Output the [X, Y] coordinate of the center of the cell containing the given text.  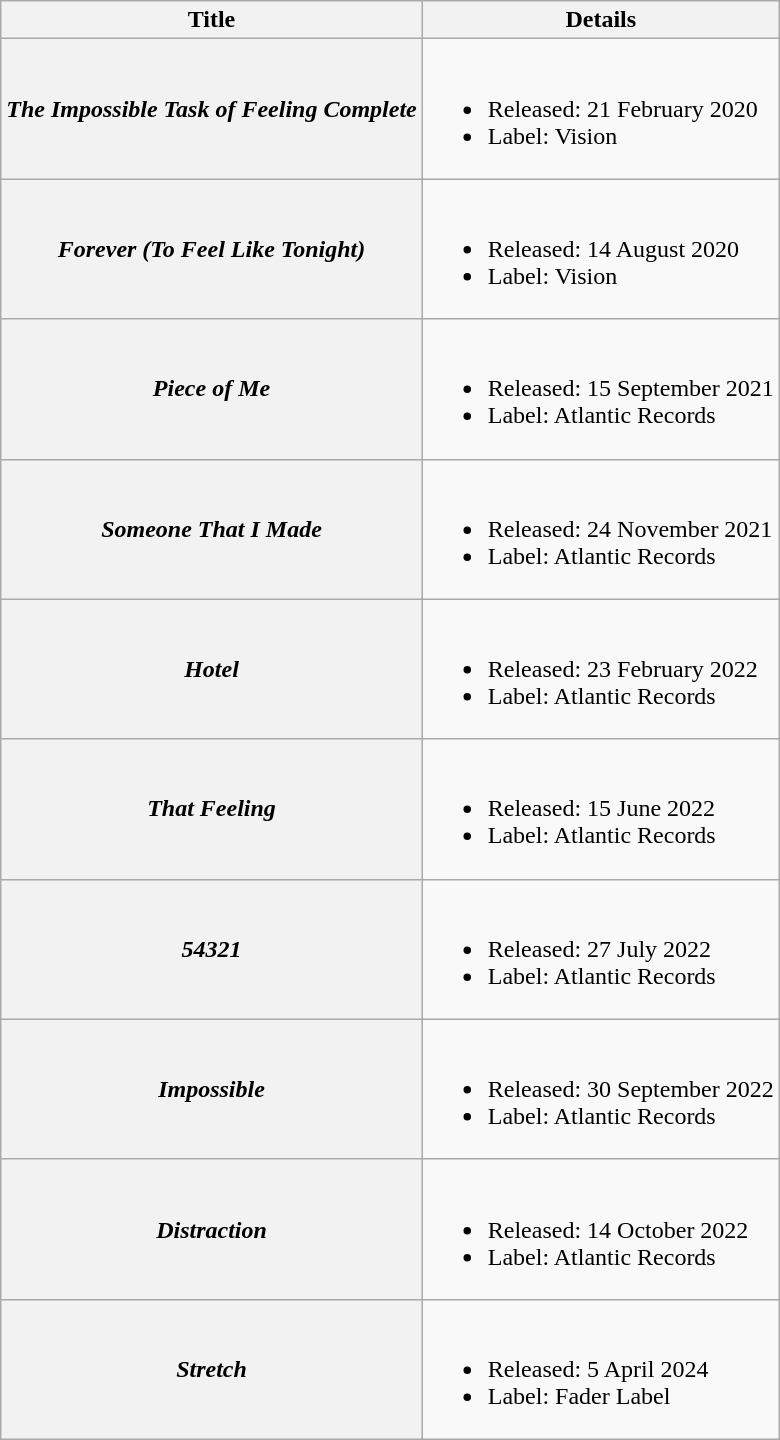
Piece of Me [212, 389]
Released: 21 February 2020Label: Vision [600, 109]
Released: 14 August 2020Label: Vision [600, 249]
Impossible [212, 1089]
Stretch [212, 1369]
Released: 30 September 2022Label: Atlantic Records [600, 1089]
The Impossible Task of Feeling Complete [212, 109]
Released: 14 October 2022Label: Atlantic Records [600, 1229]
Forever (To Feel Like Tonight) [212, 249]
Details [600, 20]
Released: 23 February 2022Label: Atlantic Records [600, 669]
Distraction [212, 1229]
Released: 5 April 2024Label: Fader Label [600, 1369]
Released: 27 July 2022Label: Atlantic Records [600, 949]
Hotel [212, 669]
Title [212, 20]
Released: 15 June 2022Label: Atlantic Records [600, 809]
54321 [212, 949]
Released: 15 September 2021Label: Atlantic Records [600, 389]
Someone That I Made [212, 529]
Released: 24 November 2021Label: Atlantic Records [600, 529]
That Feeling [212, 809]
